Return the [X, Y] coordinate for the center point of the cell that contains the specified text.  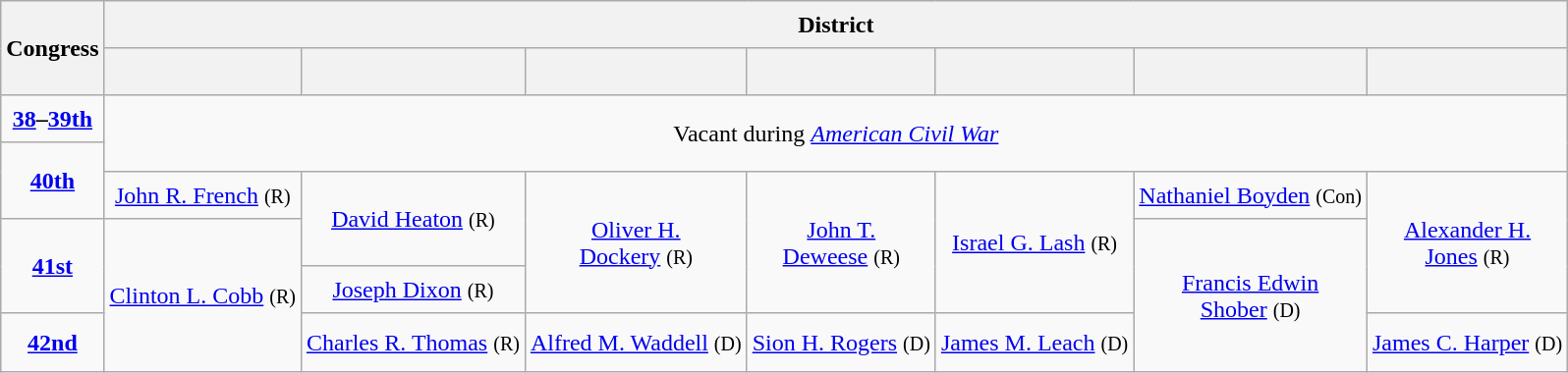
Sion H. Rogers (D) [841, 343]
District [836, 25]
Congress [53, 48]
Alfred M. Waddell (D) [636, 343]
Oliver H.Dockery (R) [636, 242]
Clinton L. Cobb (R) [202, 295]
James C. Harper (D) [1467, 343]
40th [53, 181]
James M. Leach (D) [1034, 343]
Francis EdwinShober (D) [1251, 295]
John T.Deweese (R) [841, 242]
38–39th [53, 119]
Vacant during American Civil War [836, 133]
Nathaniel Boyden (Con) [1251, 195]
Joseph Dixon (R) [413, 290]
42nd [53, 343]
Israel G. Lash (R) [1034, 242]
Charles R. Thomas (R) [413, 343]
John R. French (R) [202, 195]
David Heaton (R) [413, 219]
41st [53, 266]
Alexander H.Jones (R) [1467, 242]
